Provide the [x, y] coordinate of the cell's center where the given text is located.  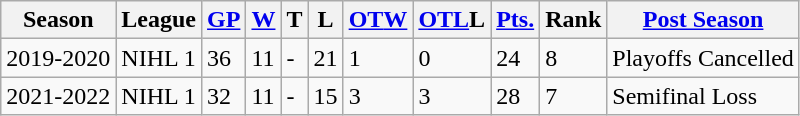
T [294, 20]
W [264, 20]
Semifinal Loss [704, 96]
7 [574, 96]
League [159, 20]
Playoffs Cancelled [704, 58]
15 [326, 96]
36 [224, 58]
Rank [574, 20]
28 [516, 96]
GP [224, 20]
OTW [378, 20]
24 [516, 58]
1 [378, 58]
2021-2022 [58, 96]
OTLL [452, 20]
21 [326, 58]
Pts. [516, 20]
8 [574, 58]
Season [58, 20]
0 [452, 58]
L [326, 20]
Post Season [704, 20]
2019-2020 [58, 58]
32 [224, 96]
